Provide the [X, Y] coordinate of the cell's center where the given text is located.  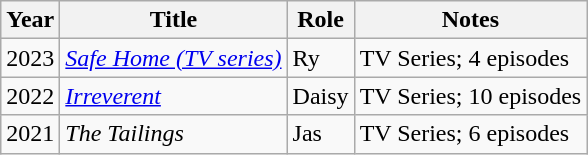
Title [174, 20]
2022 [30, 96]
TV Series; 6 episodes [470, 134]
Jas [320, 134]
Ry [320, 58]
Role [320, 20]
2023 [30, 58]
The Tailings [174, 134]
TV Series; 4 episodes [470, 58]
2021 [30, 134]
Year [30, 20]
TV Series; 10 episodes [470, 96]
Notes [470, 20]
Safe Home (TV series) [174, 58]
Daisy [320, 96]
Irreverent [174, 96]
